Search for the cell housing the specified text and yield its (x, y) center coordinate. 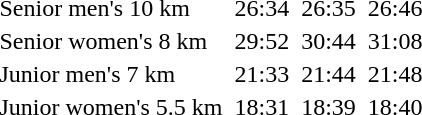
30:44 (329, 41)
21:33 (262, 74)
21:44 (329, 74)
29:52 (262, 41)
